Scan for the cell matching the given text and deliver its (x, y) coordinate at center. 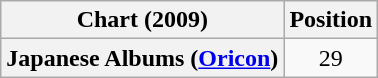
Japanese Albums (Oricon) (142, 58)
Chart (2009) (142, 20)
Position (331, 20)
29 (331, 58)
